Locate the cell with the specified text and output its [x, y] center coordinate. 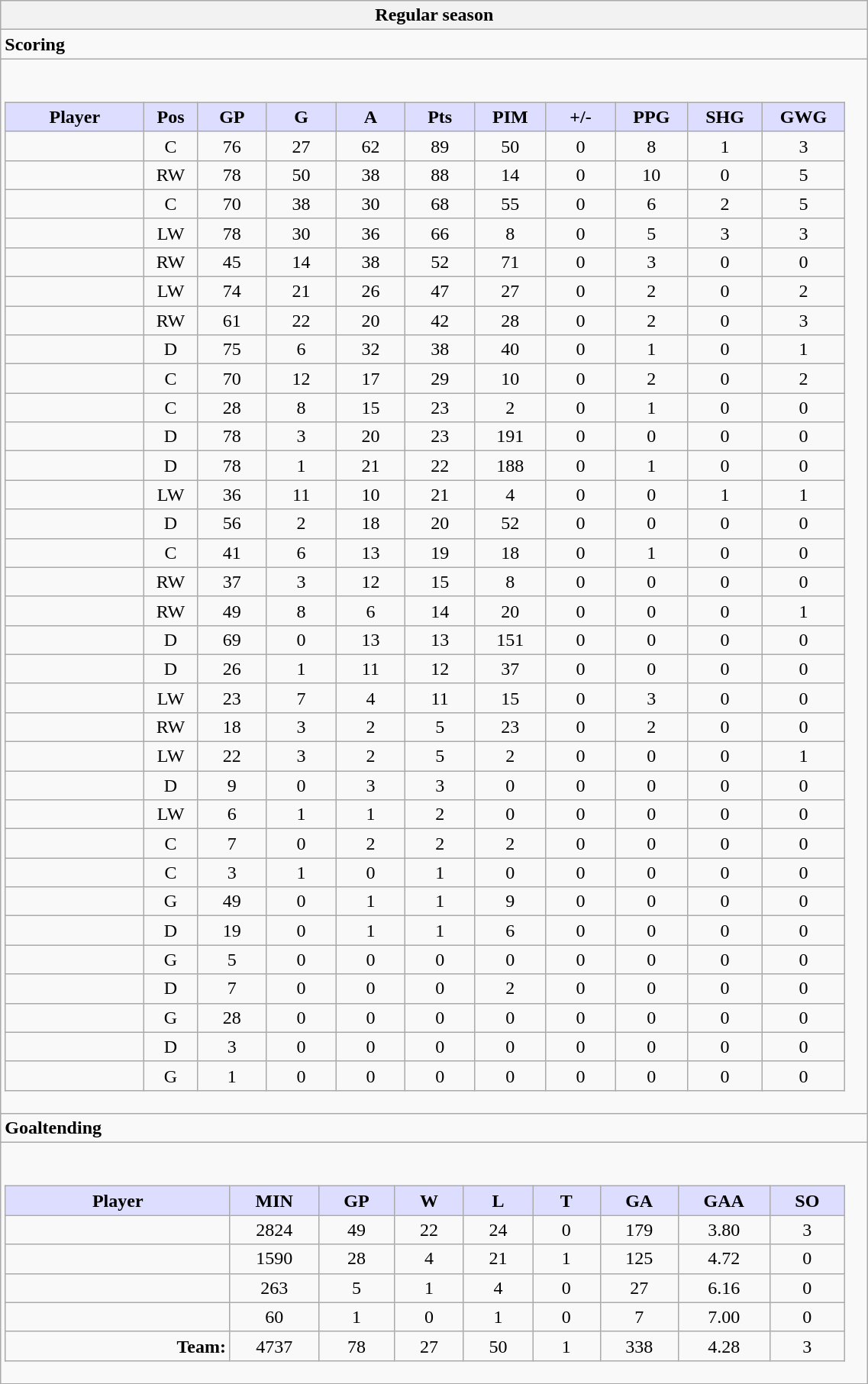
61 [232, 321]
151 [511, 640]
Regular season [434, 15]
+/- [580, 117]
74 [232, 292]
GA [639, 1201]
4737 [274, 1346]
SHG [725, 117]
29 [440, 379]
Scoring [434, 44]
MIN [274, 1201]
76 [232, 146]
Team: [118, 1346]
A [371, 117]
62 [371, 146]
17 [371, 379]
47 [440, 292]
2824 [274, 1230]
32 [371, 350]
263 [274, 1288]
W [429, 1201]
71 [511, 262]
68 [440, 204]
66 [440, 233]
69 [232, 640]
4.28 [724, 1346]
88 [440, 175]
55 [511, 204]
PPG [652, 117]
GAA [724, 1201]
GWG [803, 117]
L [498, 1201]
188 [511, 466]
1590 [274, 1259]
SO [807, 1201]
T [566, 1201]
56 [232, 524]
40 [511, 350]
60 [274, 1317]
45 [232, 262]
3.80 [724, 1230]
Goaltending [434, 1128]
75 [232, 350]
4.72 [724, 1259]
24 [498, 1230]
42 [440, 321]
338 [639, 1346]
PIM [511, 117]
41 [232, 553]
Pos [171, 117]
89 [440, 146]
Pts [440, 117]
179 [639, 1230]
6.16 [724, 1288]
125 [639, 1259]
7.00 [724, 1317]
191 [511, 437]
